Return (X, Y) of the center of cell containing provided text 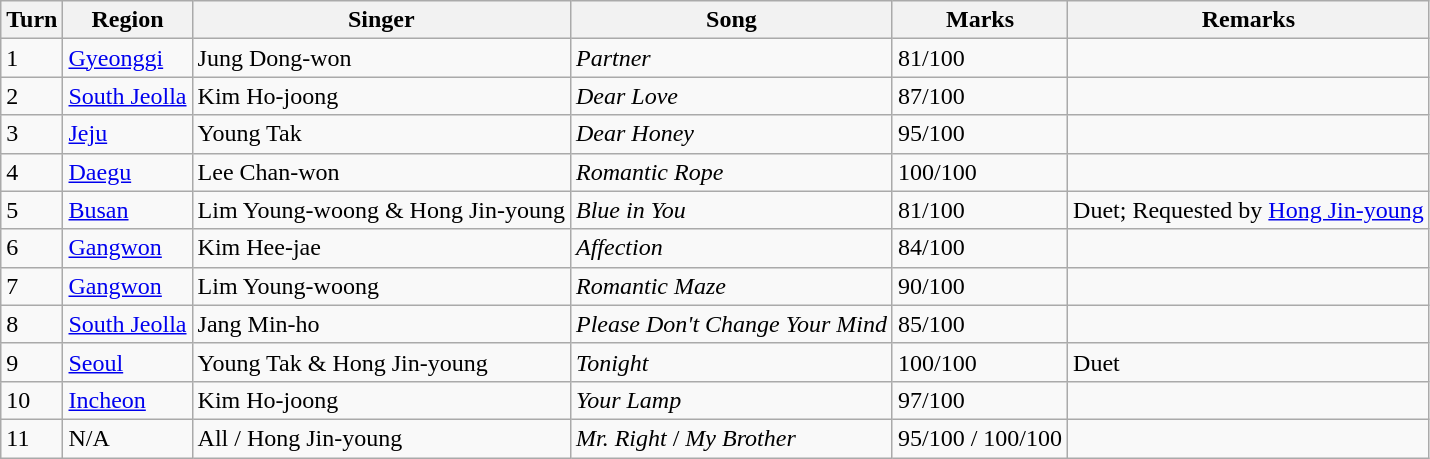
Singer (381, 20)
Romantic Maze (731, 286)
4 (32, 172)
2 (32, 96)
7 (32, 286)
8 (32, 324)
90/100 (980, 286)
Please Don't Change Your Mind (731, 324)
Turn (32, 20)
Busan (128, 210)
Young Tak (381, 134)
87/100 (980, 96)
95/100 / 100/100 (980, 438)
95/100 (980, 134)
97/100 (980, 400)
N/A (128, 438)
10 (32, 400)
Duet; Requested by Hong Jin-young (1249, 210)
Daegu (128, 172)
Gyeonggi (128, 58)
Jeju (128, 134)
Song (731, 20)
Duet (1249, 362)
Affection (731, 248)
Blue in You (731, 210)
Dear Honey (731, 134)
Dear Love (731, 96)
Kim Hee-jae (381, 248)
Lee Chan-won (381, 172)
Your Lamp (731, 400)
Remarks (1249, 20)
Lim Young-woong (381, 286)
6 (32, 248)
Romantic Rope (731, 172)
Partner (731, 58)
1 (32, 58)
Young Tak & Hong Jin-young (381, 362)
Incheon (128, 400)
11 (32, 438)
All / Hong Jin-young (381, 438)
Tonight (731, 362)
Mr. Right / My Brother (731, 438)
Jang Min-ho (381, 324)
84/100 (980, 248)
Jung Dong-won (381, 58)
Region (128, 20)
Seoul (128, 362)
85/100 (980, 324)
Lim Young-woong & Hong Jin-young (381, 210)
3 (32, 134)
5 (32, 210)
Marks (980, 20)
9 (32, 362)
